Output the [x, y] coordinate of the center of the cell containing the given text.  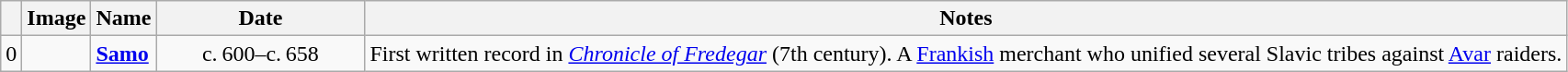
First written record in Chronicle of Fredegar (7th century). A Frankish merchant who unified several Slavic tribes against Avar raiders. [966, 54]
Name [123, 18]
Notes [966, 18]
0 [11, 54]
Image [57, 18]
c. 600–c. 658 [261, 54]
Samo [123, 54]
Date [261, 18]
